Scan for the cell matching the given text and deliver its (X, Y) coordinate at center. 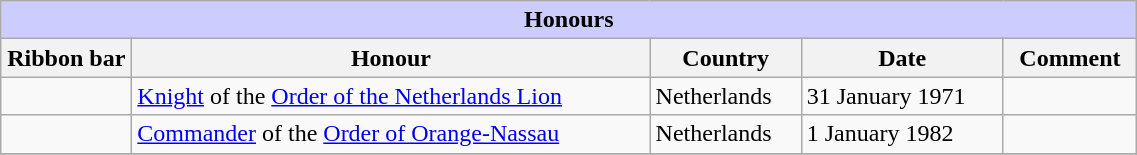
Ribbon bar (66, 58)
Date (902, 58)
Commander of the Order of Orange-Nassau (391, 134)
Honours (569, 20)
1 January 1982 (902, 134)
31 January 1971 (902, 96)
Country (726, 58)
Honour (391, 58)
Knight of the Order of the Netherlands Lion (391, 96)
Comment (1070, 58)
